Scan for the cell matching the given text and deliver its (X, Y) coordinate at center. 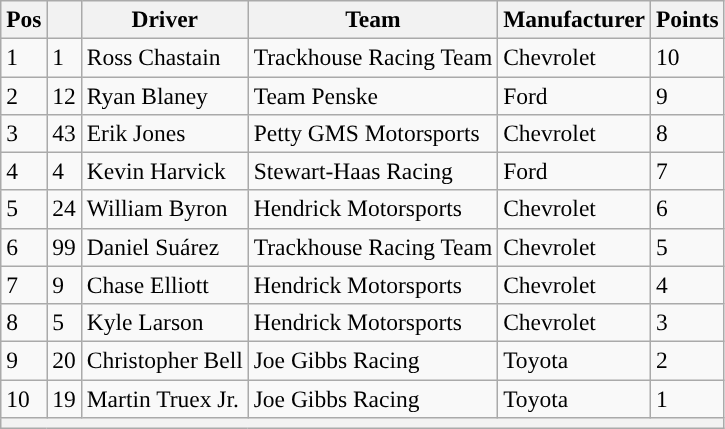
Daniel Suárez (164, 247)
Pos (24, 19)
Kyle Larson (164, 322)
Erik Jones (164, 133)
Chase Elliott (164, 285)
12 (64, 95)
Manufacturer (574, 19)
Kevin Harvick (164, 171)
43 (64, 133)
Ryan Blaney (164, 95)
Christopher Bell (164, 360)
Points (687, 19)
William Byron (164, 209)
Ross Chastain (164, 57)
Petty GMS Motorsports (372, 133)
Team Penske (372, 95)
20 (64, 360)
99 (64, 247)
24 (64, 209)
Stewart-Haas Racing (372, 171)
Team (372, 19)
Martin Truex Jr. (164, 398)
19 (64, 398)
Driver (164, 19)
